Output the [X, Y] coordinate of the center of the cell containing the given text.  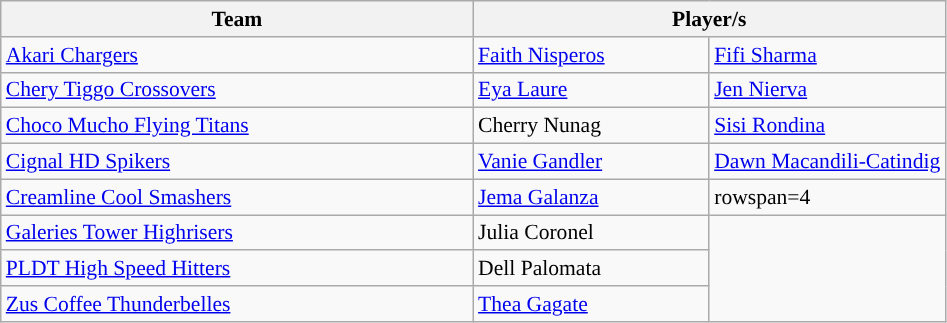
Dell Palomata [591, 269]
Cignal HD Spikers [237, 162]
Fifi Sharma [827, 55]
Julia Coronel [591, 233]
Thea Gagate [591, 304]
Creamline Cool Smashers [237, 197]
Player/s [709, 19]
rowspan=4 [827, 197]
Dawn Macandili-Catindig [827, 162]
Team [237, 19]
Jen Nierva [827, 90]
Eya Laure [591, 90]
Galeries Tower Highrisers [237, 233]
Zus Coffee Thunderbelles [237, 304]
Sisi Rondina [827, 126]
Faith Nisperos [591, 55]
Choco Mucho Flying Titans [237, 126]
Cherry Nunag [591, 126]
PLDT High Speed Hitters [237, 269]
Vanie Gandler [591, 162]
Akari Chargers [237, 55]
Chery Tiggo Crossovers [237, 90]
Jema Galanza [591, 197]
